For the text-containing cell, return its midpoint in [X, Y] coordinate format. 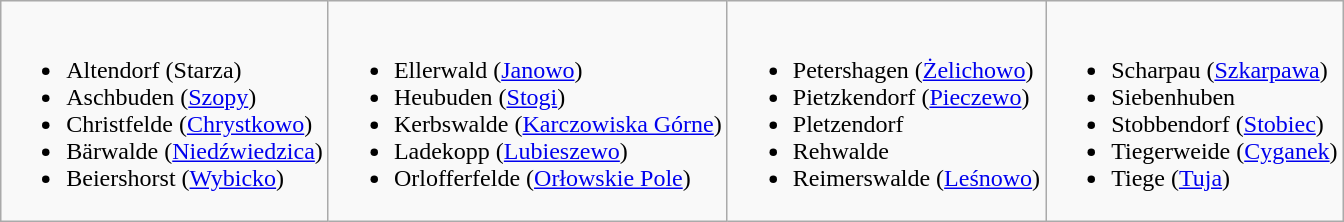
Altendorf (Starza)Aschbuden (Szopy)Christfelde (Chrystkowo)Bärwalde (Niedźwiedzica)Beiershorst (Wybicko) [165, 112]
Petershagen (Żelichowo)Pietzkendorf (Pieczewo)PletzendorfRehwaldeReimerswalde (Leśnowo) [886, 112]
Ellerwald (Janowo)Heubuden (Stogi)Kerbswalde (Karczowiska Górne)Ladekopp (Lubieszewo)Orlofferfelde (Orłowskie Pole) [528, 112]
Scharpau (Szkarpawa)SiebenhubenStobbendorf (Stobiec)Tiegerweide (Cyganek)Tiege (Tuja) [1194, 112]
